Capture the cell that displays the provided text and extract its [x, y] central coordinate. 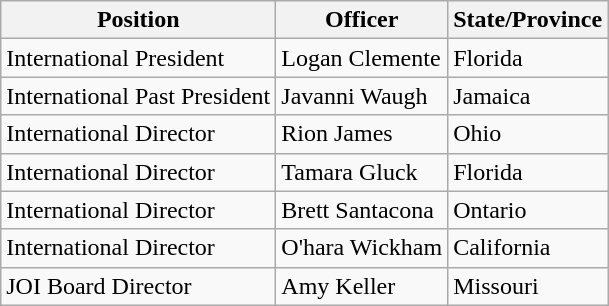
Logan Clemente [362, 58]
Rion James [362, 134]
California [528, 248]
Ontario [528, 210]
International President [138, 58]
Missouri [528, 286]
State/Province [528, 20]
International Past President [138, 96]
O'hara Wickham [362, 248]
Brett Santacona [362, 210]
Amy Keller [362, 286]
Jamaica [528, 96]
JOI Board Director [138, 286]
Tamara Gluck [362, 172]
Position [138, 20]
Javanni Waugh [362, 96]
Ohio [528, 134]
Officer [362, 20]
